Return the [X, Y] coordinate for the center point of the cell that contains the specified text.  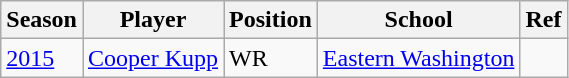
Cooper Kupp [152, 58]
Position [271, 20]
2015 [42, 58]
Player [152, 20]
Ref [544, 20]
School [418, 20]
Eastern Washington [418, 58]
WR [271, 58]
Season [42, 20]
